Return the (X, Y) coordinate for the center point of the cell that contains the specified text.  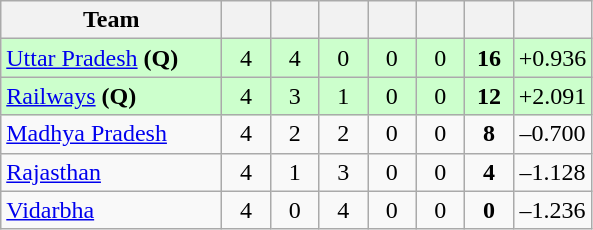
16 (490, 58)
+2.091 (552, 96)
Vidarbha (112, 210)
Uttar Pradesh (Q) (112, 58)
–0.700 (552, 134)
Team (112, 20)
8 (490, 134)
–1.128 (552, 172)
Rajasthan (112, 172)
Railways (Q) (112, 96)
Madhya Pradesh (112, 134)
12 (490, 96)
–1.236 (552, 210)
+0.936 (552, 58)
